Search for the cell housing the specified text and yield its [x, y] center coordinate. 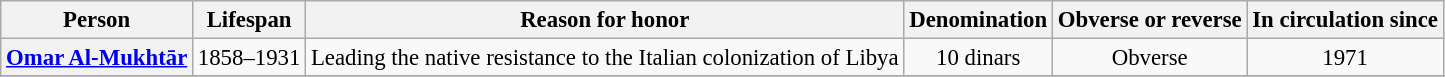
10 dinars [978, 58]
Person [97, 20]
Leading the native resistance to the Italian colonization of Libya [605, 58]
Reason for honor [605, 20]
In circulation since [1345, 20]
1858–1931 [250, 58]
Omar Al-Mukhtār [97, 58]
Obverse [1149, 58]
Obverse or reverse [1149, 20]
Denomination [978, 20]
1971 [1345, 58]
Lifespan [250, 20]
